For the text-containing cell, return its midpoint in [X, Y] coordinate format. 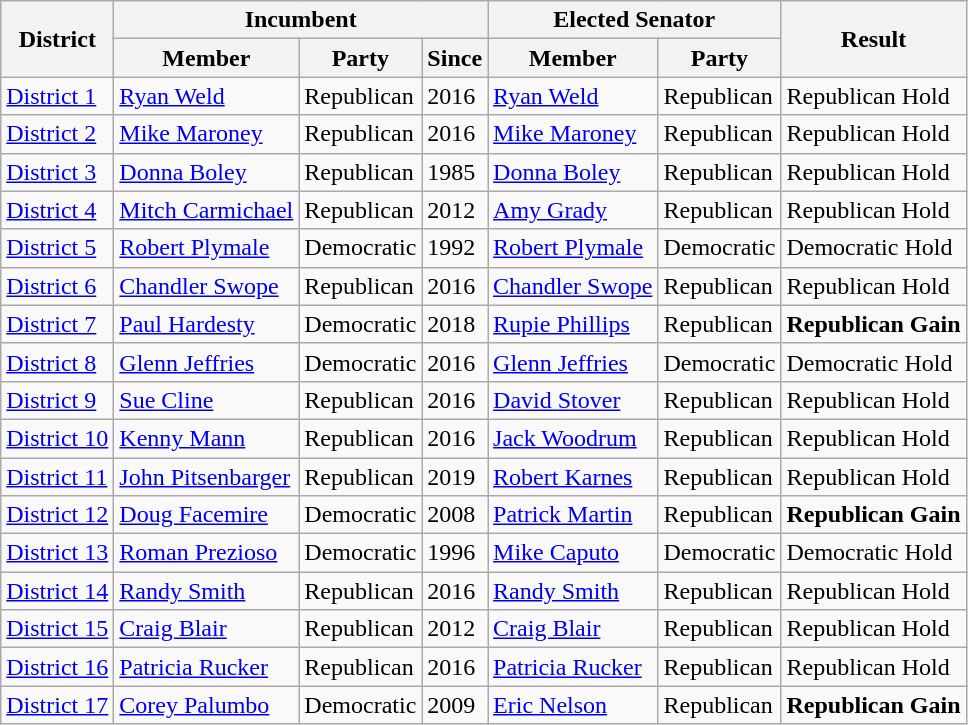
District 17 [58, 705]
Mitch Carmichael [206, 210]
2018 [455, 324]
1985 [455, 172]
Robert Karnes [573, 477]
Rupie Phillips [573, 324]
Since [455, 58]
Kenny Mann [206, 438]
Eric Nelson [573, 705]
District 1 [58, 96]
Incumbent [301, 20]
Elected Senator [634, 20]
District 16 [58, 667]
District 13 [58, 553]
District 10 [58, 438]
District 5 [58, 248]
District 7 [58, 324]
Amy Grady [573, 210]
District 6 [58, 286]
District 12 [58, 515]
District 2 [58, 134]
Corey Palumbo [206, 705]
Doug Facemire [206, 515]
District 8 [58, 362]
Roman Prezioso [206, 553]
District 11 [58, 477]
District 3 [58, 172]
Sue Cline [206, 400]
2008 [455, 515]
District [58, 39]
Jack Woodrum [573, 438]
District 9 [58, 400]
Patrick Martin [573, 515]
Mike Caputo [573, 553]
2009 [455, 705]
John Pitsenbarger [206, 477]
David Stover [573, 400]
District 15 [58, 629]
Result [874, 39]
2019 [455, 477]
District 14 [58, 591]
District 4 [58, 210]
Paul Hardesty [206, 324]
1996 [455, 553]
1992 [455, 248]
